Find where the given text appears and provide that cell's center as (X, Y) coordinate. 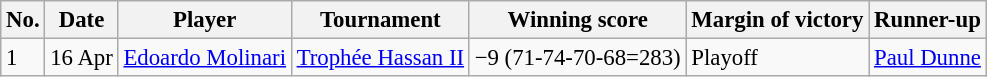
Margin of victory (778, 20)
Runner-up (928, 20)
16 Apr (82, 58)
Trophée Hassan II (380, 58)
Winning score (578, 20)
Player (204, 20)
Tournament (380, 20)
Paul Dunne (928, 58)
1 (23, 58)
Playoff (778, 58)
Date (82, 20)
Edoardo Molinari (204, 58)
−9 (71-74-70-68=283) (578, 58)
No. (23, 20)
